Capture the cell that displays the provided text and extract its [X, Y] central coordinate. 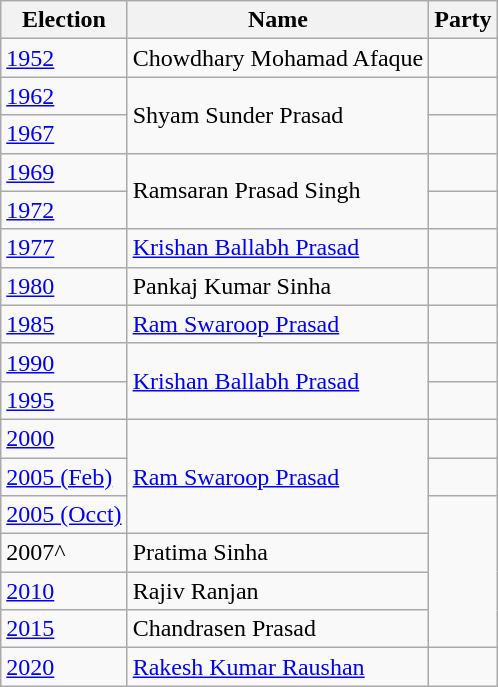
1985 [64, 324]
2015 [64, 629]
2020 [64, 667]
2005 (Occt) [64, 515]
Pankaj Kumar Sinha [278, 286]
Election [64, 20]
Shyam Sunder Prasad [278, 115]
2005 (Feb) [64, 477]
Rajiv Ranjan [278, 591]
1995 [64, 400]
2007^ [64, 553]
1962 [64, 96]
1967 [64, 134]
2000 [64, 438]
1952 [64, 58]
1977 [64, 248]
1990 [64, 362]
1980 [64, 286]
Chowdhary Mohamad Afaque [278, 58]
Rakesh Kumar Raushan [278, 667]
1969 [64, 172]
Chandrasen Prasad [278, 629]
2010 [64, 591]
Pratima Sinha [278, 553]
Party [463, 20]
1972 [64, 210]
Name [278, 20]
Ramsaran Prasad Singh [278, 191]
